Provide the [X, Y] coordinate of the cell's center where the given text is located.  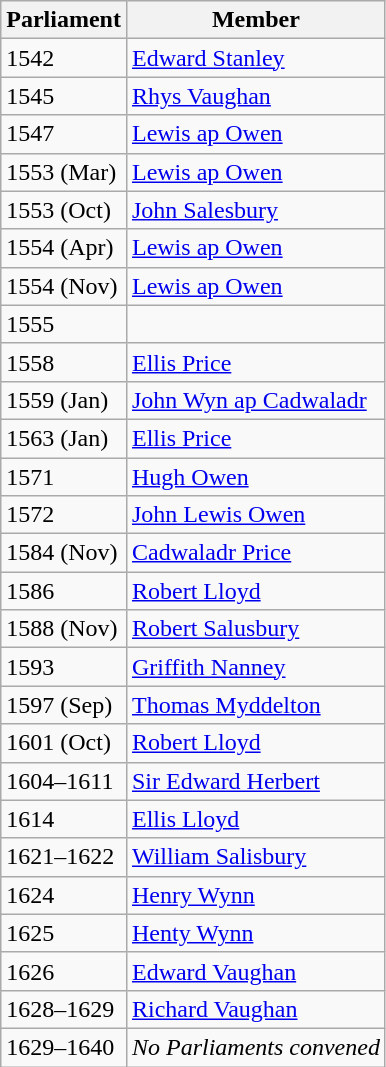
1628–1629 [64, 1009]
1554 (Nov) [64, 286]
1571 [64, 477]
Richard Vaughan [256, 1009]
Hugh Owen [256, 477]
1604–1611 [64, 781]
1559 (Jan) [64, 400]
Cadwaladr Price [256, 553]
1558 [64, 362]
1553 (Oct) [64, 210]
1554 (Apr) [64, 248]
Robert Salusbury [256, 629]
Ellis Lloyd [256, 819]
William Salisbury [256, 857]
1588 (Nov) [64, 629]
John Salesbury [256, 210]
Henry Wynn [256, 895]
1625 [64, 933]
1572 [64, 515]
1629–1640 [64, 1047]
Henty Wynn [256, 933]
Thomas Myddelton [256, 705]
Griffith Nanney [256, 667]
Edward Vaughan [256, 971]
1624 [64, 895]
1597 (Sep) [64, 705]
1626 [64, 971]
Rhys Vaughan [256, 96]
1555 [64, 324]
John Lewis Owen [256, 515]
1593 [64, 667]
1614 [64, 819]
1621–1622 [64, 857]
Edward Stanley [256, 58]
Sir Edward Herbert [256, 781]
Parliament [64, 20]
John Wyn ap Cadwaladr [256, 400]
1547 [64, 134]
No Parliaments convened [256, 1047]
Member [256, 20]
1601 (Oct) [64, 743]
1553 (Mar) [64, 172]
1542 [64, 58]
1545 [64, 96]
1586 [64, 591]
1563 (Jan) [64, 438]
1584 (Nov) [64, 553]
